Provide the (X, Y) coordinate of the cell's center where the given text is located.  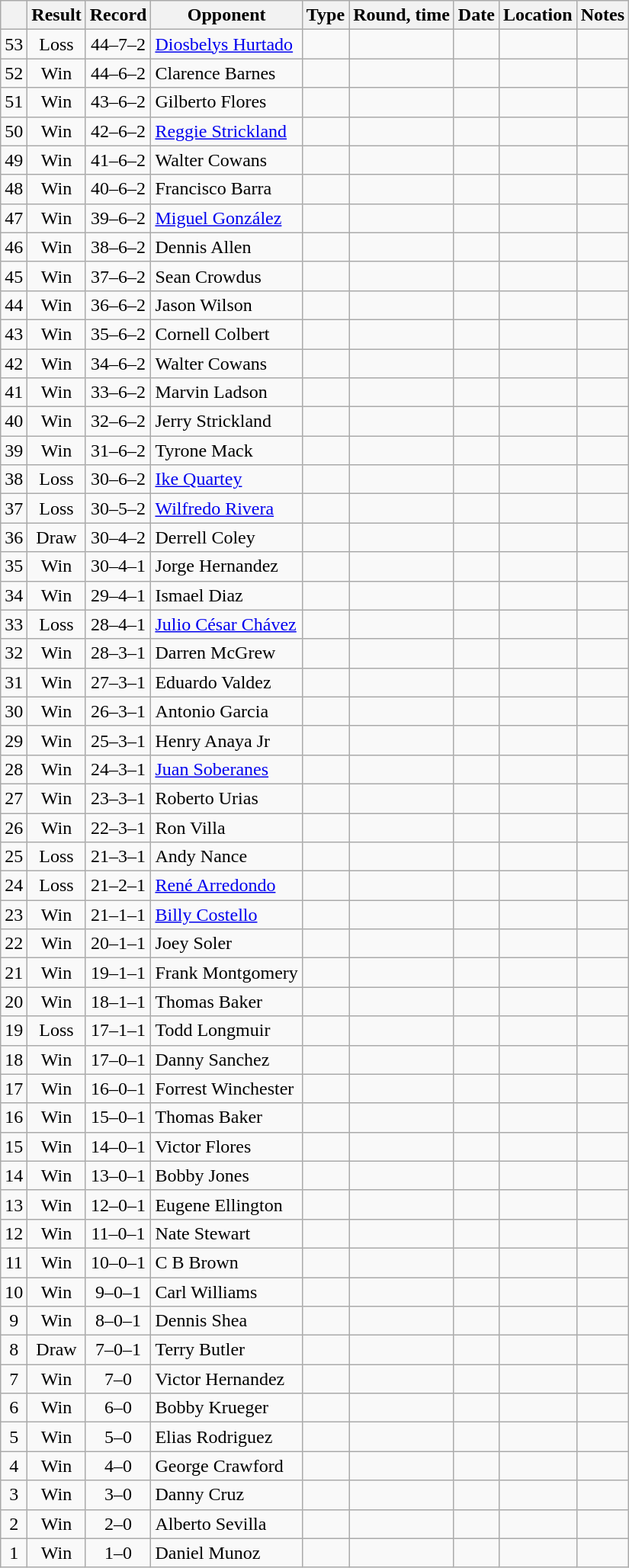
11–0–1 (118, 1233)
8–0–1 (118, 1321)
30–4–2 (118, 537)
Terry Butler (226, 1350)
39–6–2 (118, 218)
2–0 (118, 1524)
Joey Soler (226, 944)
28–4–1 (118, 624)
3–0 (118, 1495)
Gilberto Flores (226, 102)
13–0–1 (118, 1175)
41–6–2 (118, 160)
42–6–2 (118, 131)
10 (14, 1292)
Dennis Allen (226, 247)
51 (14, 102)
17–0–1 (118, 1060)
31 (14, 682)
Date (476, 15)
38 (14, 479)
5 (14, 1437)
27 (14, 798)
Jerry Strickland (226, 422)
30–6–2 (118, 479)
23–3–1 (118, 798)
20–1–1 (118, 944)
27–3–1 (118, 682)
21–3–1 (118, 857)
29 (14, 740)
25 (14, 857)
36–6–2 (118, 305)
30–4–1 (118, 566)
21–2–1 (118, 886)
14–0–1 (118, 1146)
1 (14, 1553)
Type (325, 15)
Alberto Sevilla (226, 1524)
25–3–1 (118, 740)
44 (14, 305)
Andy Nance (226, 857)
43–6–2 (118, 102)
Jason Wilson (226, 305)
16–0–1 (118, 1089)
23 (14, 915)
17–1–1 (118, 1031)
19–1–1 (118, 973)
C B Brown (226, 1262)
9 (14, 1321)
Juan Soberanes (226, 769)
Forrest Winchester (226, 1089)
40 (14, 422)
26 (14, 827)
18–1–1 (118, 1002)
Wilfredo Rivera (226, 508)
Round, time (402, 15)
28 (14, 769)
Marvin Ladson (226, 393)
Notes (602, 15)
44–7–2 (118, 44)
9–0–1 (118, 1292)
6 (14, 1408)
28–3–1 (118, 653)
Danny Cruz (226, 1495)
George Crawford (226, 1466)
Dennis Shea (226, 1321)
29–4–1 (118, 595)
Sean Crowdus (226, 276)
36 (14, 537)
14 (14, 1175)
Victor Hernandez (226, 1379)
Darren McGrew (226, 653)
7–0–1 (118, 1350)
12 (14, 1233)
43 (14, 334)
46 (14, 247)
52 (14, 73)
Clarence Barnes (226, 73)
2 (14, 1524)
Cornell Colbert (226, 334)
3 (14, 1495)
Bobby Jones (226, 1175)
Elias Rodriguez (226, 1437)
Francisco Barra (226, 189)
45 (14, 276)
Diosbelys Hurtado (226, 44)
34 (14, 595)
Derrell Coley (226, 537)
48 (14, 189)
Tyrone Mack (226, 451)
Julio César Chávez (226, 624)
16 (14, 1117)
35 (14, 566)
René Arredondo (226, 886)
15–0–1 (118, 1117)
7 (14, 1379)
Daniel Munoz (226, 1553)
Henry Anaya Jr (226, 740)
Location (538, 15)
37 (14, 508)
Eugene Ellington (226, 1204)
Danny Sanchez (226, 1060)
5–0 (118, 1437)
31–6–2 (118, 451)
6–0 (118, 1408)
33–6–2 (118, 393)
11 (14, 1262)
32–6–2 (118, 422)
34–6–2 (118, 364)
7–0 (118, 1379)
50 (14, 131)
21–1–1 (118, 915)
15 (14, 1146)
40–6–2 (118, 189)
44–6–2 (118, 73)
32 (14, 653)
30 (14, 711)
Opponent (226, 15)
Ismael Diaz (226, 595)
Nate Stewart (226, 1233)
Roberto Urias (226, 798)
33 (14, 624)
Antonio Garcia (226, 711)
Result (56, 15)
22–3–1 (118, 827)
Victor Flores (226, 1146)
41 (14, 393)
24–3–1 (118, 769)
Billy Costello (226, 915)
4 (14, 1466)
12–0–1 (118, 1204)
47 (14, 218)
42 (14, 364)
Record (118, 15)
10–0–1 (118, 1262)
Ike Quartey (226, 479)
26–3–1 (118, 711)
Bobby Krueger (226, 1408)
Reggie Strickland (226, 131)
21 (14, 973)
Miguel González (226, 218)
39 (14, 451)
Frank Montgomery (226, 973)
20 (14, 1002)
Eduardo Valdez (226, 682)
18 (14, 1060)
4–0 (118, 1466)
13 (14, 1204)
35–6–2 (118, 334)
24 (14, 886)
30–5–2 (118, 508)
17 (14, 1089)
19 (14, 1031)
Ron Villa (226, 827)
38–6–2 (118, 247)
49 (14, 160)
1–0 (118, 1553)
Todd Longmuir (226, 1031)
37–6–2 (118, 276)
8 (14, 1350)
Jorge Hernandez (226, 566)
Carl Williams (226, 1292)
22 (14, 944)
53 (14, 44)
